Output the (X, Y) coordinate of the center of the cell containing the given text.  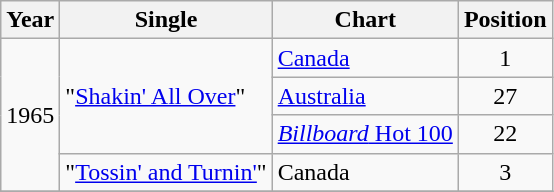
1965 (30, 115)
"Tossin' and Turnin'" (166, 172)
Chart (365, 20)
27 (505, 96)
Position (505, 20)
Australia (365, 96)
"Shakin' All Over" (166, 96)
Single (166, 20)
3 (505, 172)
Billboard Hot 100 (365, 134)
22 (505, 134)
1 (505, 58)
Year (30, 20)
